Scan for the cell matching the given text and deliver its (X, Y) coordinate at center. 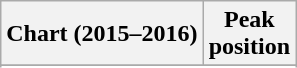
Peakposition (249, 34)
Chart (2015–2016) (102, 34)
